From the cell containing the given text, extract its center point as [x, y] coordinate. 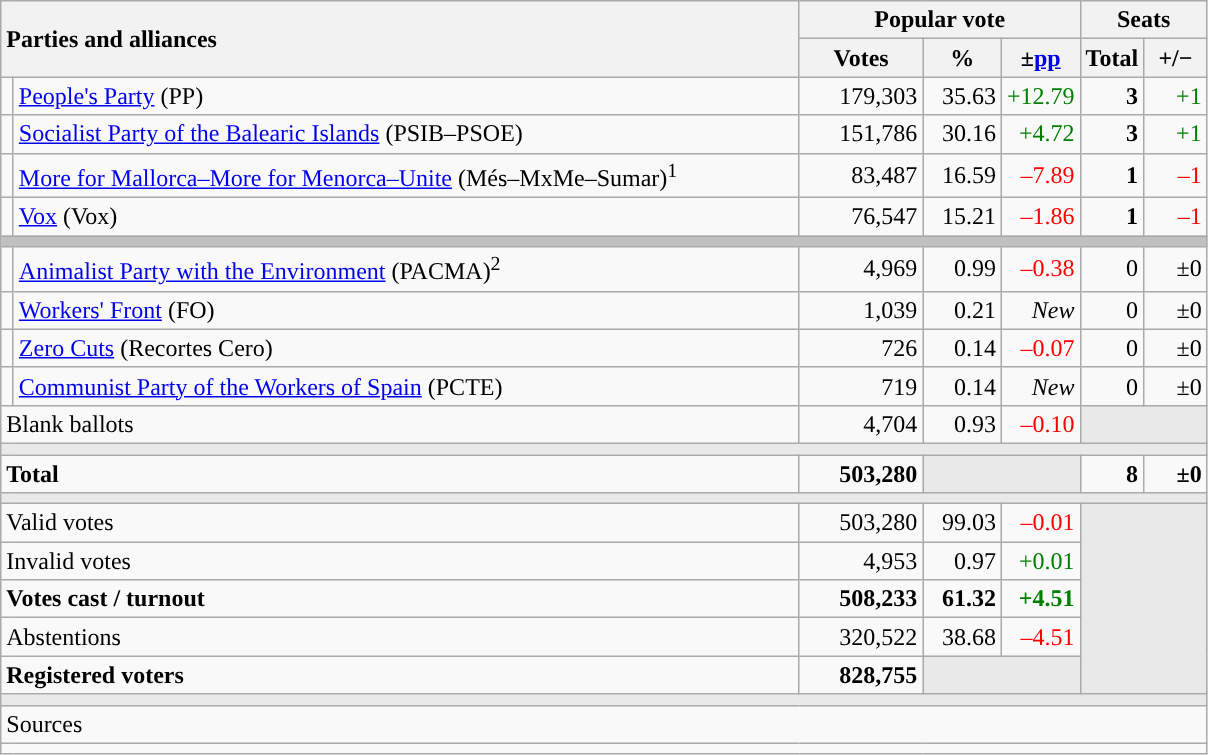
4,953 [861, 561]
0.93 [962, 424]
0.99 [962, 270]
–0.38 [1040, 270]
38.68 [962, 637]
+12.79 [1040, 96]
726 [861, 348]
–0.10 [1040, 424]
Abstentions [400, 637]
–7.89 [1040, 176]
Parties and alliances [400, 39]
719 [861, 386]
+/− [1176, 58]
Popular vote [940, 20]
Sources [604, 724]
16.59 [962, 176]
61.32 [962, 599]
320,522 [861, 637]
Valid votes [400, 523]
Animalist Party with the Environment (PACMA)2 [406, 270]
Votes [861, 58]
Blank ballots [400, 424]
35.63 [962, 96]
People's Party (PP) [406, 96]
828,755 [861, 675]
151,786 [861, 134]
–4.51 [1040, 637]
% [962, 58]
4,704 [861, 424]
179,303 [861, 96]
30.16 [962, 134]
–1.86 [1040, 217]
Vox (Vox) [406, 217]
+0.01 [1040, 561]
+4.72 [1040, 134]
0.97 [962, 561]
Seats [1144, 20]
1,039 [861, 310]
Workers' Front (FO) [406, 310]
Zero Cuts (Recortes Cero) [406, 348]
Socialist Party of the Balearic Islands (PSIB–PSOE) [406, 134]
99.03 [962, 523]
76,547 [861, 217]
±pp [1040, 58]
4,969 [861, 270]
+4.51 [1040, 599]
83,487 [861, 176]
Registered voters [400, 675]
15.21 [962, 217]
Invalid votes [400, 561]
8 [1112, 474]
–0.07 [1040, 348]
More for Mallorca–More for Menorca–Unite (Més–MxMe–Sumar)1 [406, 176]
508,233 [861, 599]
Votes cast / turnout [400, 599]
0.21 [962, 310]
–0.01 [1040, 523]
Communist Party of the Workers of Spain (PCTE) [406, 386]
